For the text-containing cell, return its midpoint in (X, Y) coordinate format. 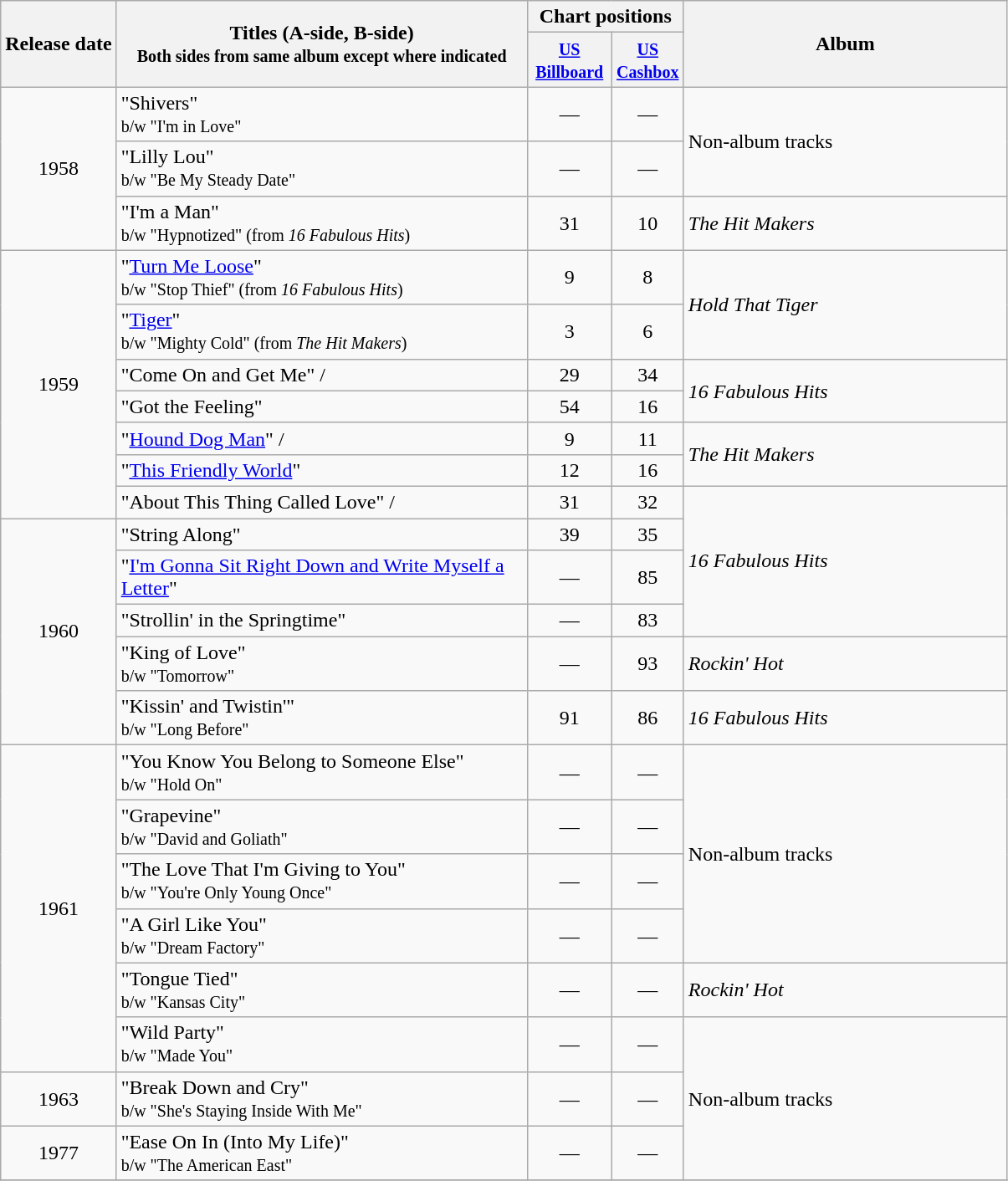
USBillboard (569, 60)
"This Friendly World" (321, 470)
29 (569, 375)
83 (647, 621)
1959 (59, 384)
"The Love That I'm Giving to You"b/w "You're Only Young Once" (321, 882)
"Tongue Tied"b/w "Kansas City" (321, 990)
"Ease On In (Into My Life)"b/w "The American East" (321, 1153)
"Got the Feeling" (321, 406)
"Strollin' in the Springtime" (321, 621)
Titles (A-side, B-side)Both sides from same album except where indicated (321, 43)
93 (647, 664)
1960 (59, 632)
"King of Love"b/w "Tomorrow" (321, 664)
"You Know You Belong to Someone Else"b/w "Hold On" (321, 773)
"Grapevine"b/w "David and Goliath" (321, 826)
54 (569, 406)
"I'm Gonna Sit Right Down and Write Myself a Letter" (321, 577)
"About This Thing Called Love" / (321, 502)
"Kissin' and Twistin'"b/w "Long Before" (321, 718)
"I'm a Man"b/w "Hypnotized" (from 16 Fabulous Hits) (321, 222)
USCashbox (647, 60)
10 (647, 222)
Chart positions (606, 17)
1977 (59, 1153)
85 (647, 577)
"Tiger"b/w "Mighty Cold" (from The Hit Makers) (321, 331)
Hold That Tiger (845, 304)
86 (647, 718)
6 (647, 331)
3 (569, 331)
"Hound Dog Man" / (321, 438)
8 (647, 278)
Album (845, 43)
11 (647, 438)
"A Girl Like You"b/w "Dream Factory" (321, 935)
"Break Down and Cry"b/w "She's Staying Inside With Me" (321, 1099)
"Shivers"b/w "I'm in Love" (321, 114)
91 (569, 718)
"Come On and Get Me" / (321, 375)
1961 (59, 908)
35 (647, 534)
"Lilly Lou"b/w "Be My Steady Date" (321, 169)
"Turn Me Loose"b/w "Stop Thief" (from 16 Fabulous Hits) (321, 278)
"Wild Party"b/w "Made You" (321, 1044)
"String Along" (321, 534)
Release date (59, 43)
1958 (59, 169)
39 (569, 534)
1963 (59, 1099)
34 (647, 375)
32 (647, 502)
12 (569, 470)
